Pinpoint the cell where the given text exists, returning its (x, y) midpoint coordinate. 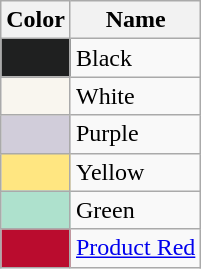
Color (36, 20)
Name (135, 20)
Yellow (135, 172)
Product Red (135, 248)
Green (135, 210)
White (135, 96)
Purple (135, 134)
Black (135, 58)
